Provide the (x, y) coordinate of the cell's center where the given text is located.  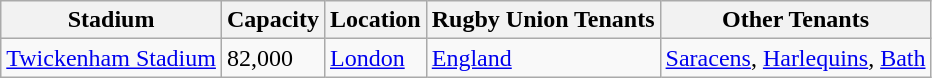
London (375, 58)
Rugby Union Tenants (543, 20)
Location (375, 20)
Stadium (112, 20)
82,000 (272, 58)
Twickenham Stadium (112, 58)
Saracens, Harlequins, Bath (796, 58)
England (543, 58)
Capacity (272, 20)
Other Tenants (796, 20)
